Determine the (X, Y) coordinate at the center of the cell enclosing the given text.  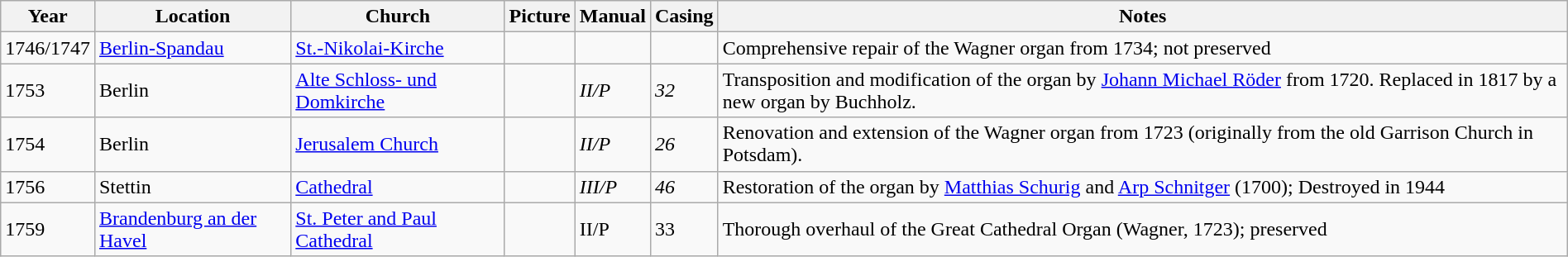
1746/1747 (48, 48)
1753 (48, 91)
Casing (684, 17)
Manual (612, 17)
Renovation and extension of the Wagner organ from 1723 (originally from the old Garrison Church in Potsdam). (1143, 144)
Picture (539, 17)
46 (684, 187)
32 (684, 91)
26 (684, 144)
Brandenburg an der Havel (192, 230)
Notes (1143, 17)
Jerusalem Church (398, 144)
Transposition and modification of the organ by Johann Michael Röder from 1720. Replaced in 1817 by a new organ by Buchholz. (1143, 91)
Comprehensive repair of the Wagner organ from 1734; not preserved (1143, 48)
1759 (48, 230)
Thorough overhaul of the Great Cathedral Organ (Wagner, 1723); preserved (1143, 230)
Cathedral (398, 187)
St.-Nikolai-Kirche (398, 48)
Restoration of the organ by Matthias Schurig and Arp Schnitger (1700); Destroyed in 1944 (1143, 187)
1756 (48, 187)
III/P (612, 187)
St. Peter and Paul Cathedral (398, 230)
Berlin-Spandau (192, 48)
Stettin (192, 187)
33 (684, 230)
Location (192, 17)
Year (48, 17)
1754 (48, 144)
Alte Schloss- und Domkirche (398, 91)
Church (398, 17)
